Find where the given text appears and provide that cell's center as [x, y] coordinate. 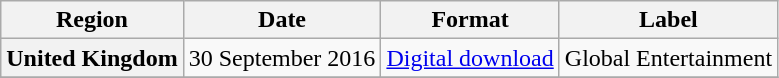
Digital download [470, 58]
Region [92, 20]
United Kingdom [92, 58]
Global Entertainment [668, 58]
30 September 2016 [282, 58]
Format [470, 20]
Date [282, 20]
Label [668, 20]
